Scan for the cell matching the given text and deliver its [x, y] coordinate at center. 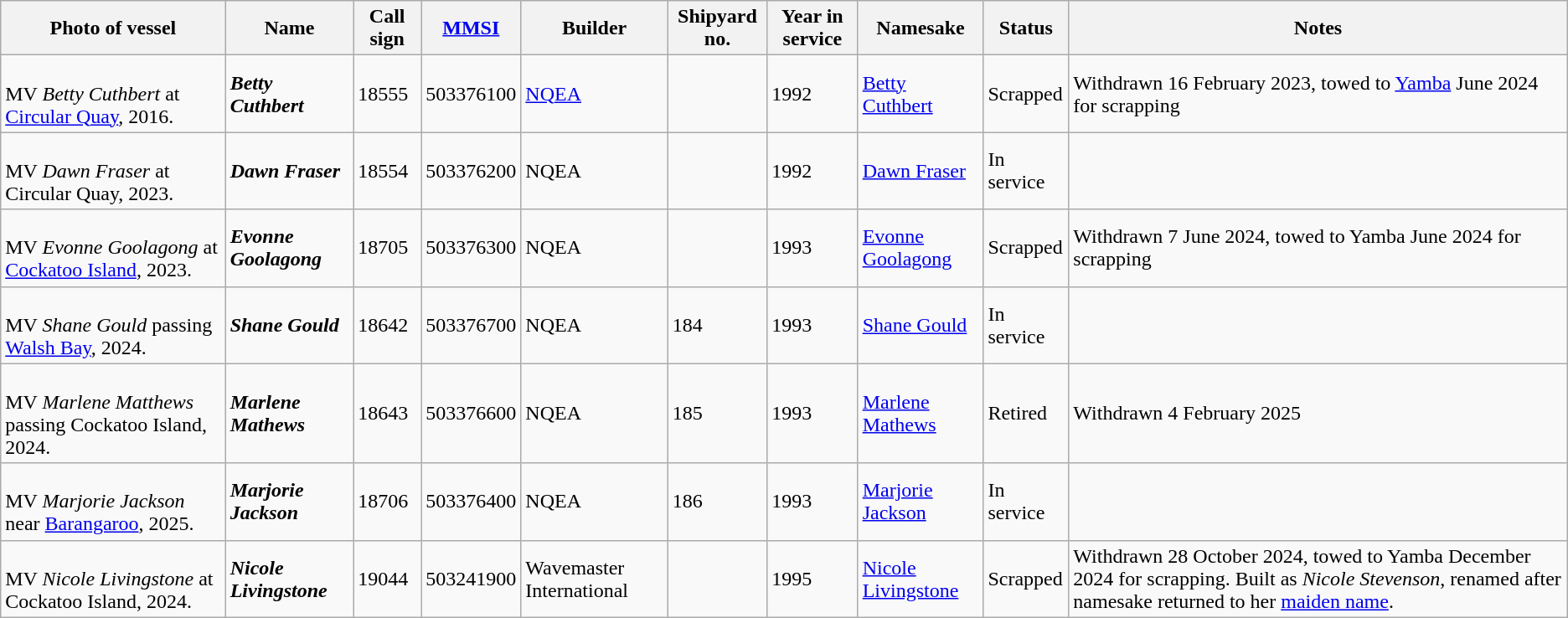
185 [717, 414]
503376200 [471, 171]
18643 [387, 414]
Namesake [921, 28]
MV Shane Gould passing Walsh Bay, 2024. [113, 325]
Notes [1318, 28]
Call sign [387, 28]
503376300 [471, 248]
19044 [387, 579]
Withdrawn 7 June 2024, towed to Yamba June 2024 for scrapping [1318, 248]
18642 [387, 325]
MV Betty Cuthbert at Circular Quay, 2016. [113, 94]
MV Nicole Livingstone at Cockatoo Island, 2024. [113, 579]
MMSI [471, 28]
Builder [595, 28]
Withdrawn 16 February 2023, towed to Yamba June 2024 for scrapping [1318, 94]
Withdrawn 28 October 2024, towed to Yamba December 2024 for scrapping. Built as Nicole Stevenson, renamed after namesake returned to her maiden name. [1318, 579]
18555 [387, 94]
MV Marlene Matthews passing Cockatoo Island, 2024. [113, 414]
1995 [812, 579]
503376400 [471, 502]
Withdrawn 4 February 2025 [1318, 414]
MV Evonne Goolagong at Cockatoo Island, 2023. [113, 248]
Shipyard no. [717, 28]
503376600 [471, 414]
Wavemaster International [595, 579]
Name [289, 28]
186 [717, 502]
Year in service [812, 28]
503241900 [471, 579]
184 [717, 325]
503376100 [471, 94]
503376700 [471, 325]
Status [1026, 28]
MV Dawn Fraser at Circular Quay, 2023. [113, 171]
18705 [387, 248]
Photo of vessel [113, 28]
18706 [387, 502]
18554 [387, 171]
Retired [1026, 414]
MV Marjorie Jackson near Barangaroo, 2025. [113, 502]
